Find where the given text appears and provide that cell's center as (x, y) coordinate. 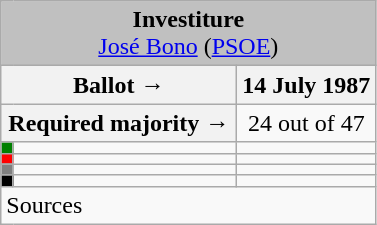
14 July 1987 (306, 85)
Sources (188, 205)
Required majority → (119, 123)
24 out of 47 (306, 123)
InvestitureJosé Bono (PSOE) (188, 34)
Ballot → (119, 85)
